Determine the (x, y) coordinate at the center of the cell enclosing the given text.  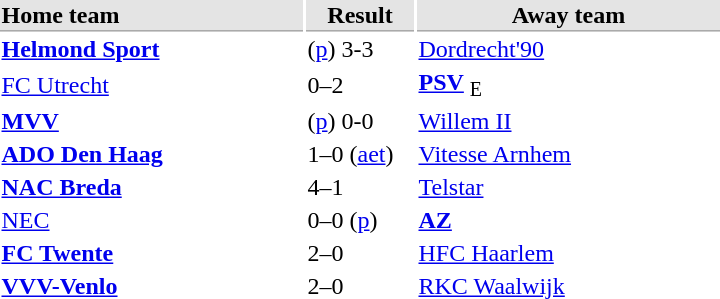
2–0 (360, 254)
Willem II (568, 122)
0–0 (p) (360, 221)
Helmond Sport (152, 49)
MVV (152, 122)
Away team (568, 16)
PSV E (568, 86)
0–2 (360, 86)
Telstar (568, 188)
NEC (152, 221)
Dordrecht'90 (568, 49)
(p) 0-0 (360, 122)
HFC Haarlem (568, 254)
4–1 (360, 188)
FC Twente (152, 254)
(p) 3-3 (360, 49)
ADO Den Haag (152, 155)
Home team (152, 16)
Vitesse Arnhem (568, 155)
AZ (568, 221)
Result (360, 16)
NAC Breda (152, 188)
1–0 (aet) (360, 155)
FC Utrecht (152, 86)
